Search for the cell housing the specified text and yield its [X, Y] center coordinate. 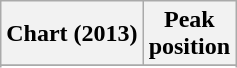
Peakposition [189, 34]
Chart (2013) [72, 34]
